Pinpoint the cell where the given text exists, returning its (X, Y) midpoint coordinate. 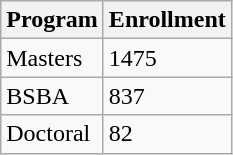
Doctoral (52, 134)
82 (167, 134)
1475 (167, 58)
Masters (52, 58)
Program (52, 20)
BSBA (52, 96)
837 (167, 96)
Enrollment (167, 20)
